Scan for the cell matching the given text and deliver its (x, y) coordinate at center. 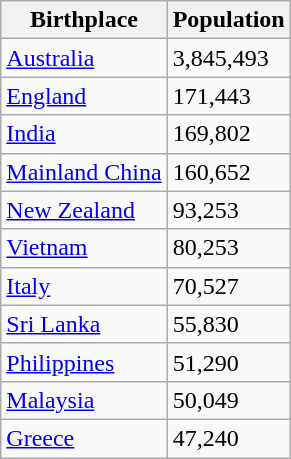
80,253 (228, 248)
Italy (84, 286)
51,290 (228, 362)
Australia (84, 58)
93,253 (228, 210)
Greece (84, 438)
Vietnam (84, 248)
171,443 (228, 96)
England (84, 96)
169,802 (228, 134)
Sri Lanka (84, 324)
Philippines (84, 362)
50,049 (228, 400)
India (84, 134)
47,240 (228, 438)
New Zealand (84, 210)
Malaysia (84, 400)
Population (228, 20)
Birthplace (84, 20)
55,830 (228, 324)
Mainland China (84, 172)
160,652 (228, 172)
70,527 (228, 286)
3,845,493 (228, 58)
